Detect which cell encompasses the target text, then output its [x, y] center coordinate. 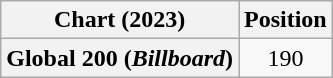
190 [285, 58]
Global 200 (Billboard) [120, 58]
Position [285, 20]
Chart (2023) [120, 20]
